Search for the cell housing the specified text and yield its (x, y) center coordinate. 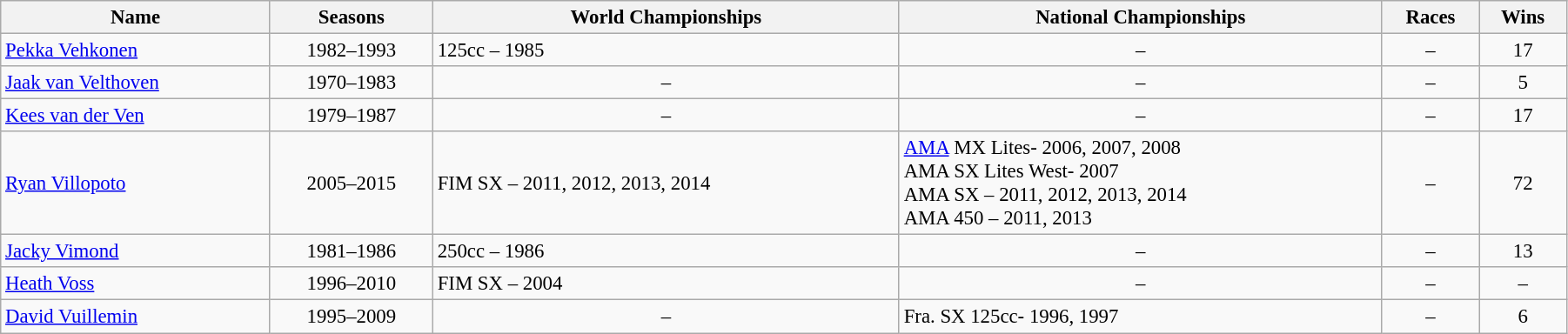
Name (136, 17)
250cc – 1986 (666, 251)
AMA MX Lites- 2006, 2007, 2008AMA SX Lites West- 2007AMA SX – 2011, 2012, 2013, 2014AMA 450 – 2011, 2013 (1140, 183)
2005–2015 (352, 183)
Pekka Vehkonen (136, 50)
Jacky Vimond (136, 251)
Races (1431, 17)
Heath Voss (136, 284)
1996–2010 (352, 284)
Wins (1523, 17)
13 (1523, 251)
72 (1523, 183)
FIM SX – 2004 (666, 284)
World Championships (666, 17)
5 (1523, 83)
National Championships (1140, 17)
FIM SX – 2011, 2012, 2013, 2014 (666, 183)
125cc – 1985 (666, 50)
6 (1523, 317)
1995–2009 (352, 317)
1970–1983 (352, 83)
Jaak van Velthoven (136, 83)
1981–1986 (352, 251)
Fra. SX 125cc- 1996, 1997 (1140, 317)
Seasons (352, 17)
1979–1987 (352, 116)
David Vuillemin (136, 317)
Ryan Villopoto (136, 183)
1982–1993 (352, 50)
Kees van der Ven (136, 116)
